Scan for the cell matching the given text and deliver its [X, Y] coordinate at center. 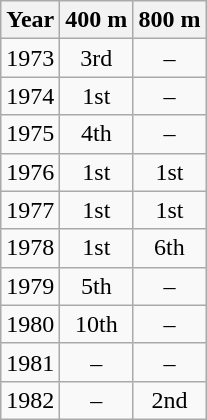
2nd [170, 400]
1978 [30, 248]
1977 [30, 210]
10th [96, 324]
400 m [96, 20]
6th [170, 248]
1981 [30, 362]
1980 [30, 324]
1976 [30, 172]
1982 [30, 400]
1974 [30, 96]
1975 [30, 134]
800 m [170, 20]
1979 [30, 286]
3rd [96, 58]
1973 [30, 58]
Year [30, 20]
4th [96, 134]
5th [96, 286]
